Extract the (x, y) coordinate from the center of the cell holding the provided text.  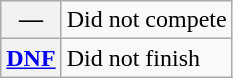
— (31, 20)
DNF (31, 58)
Did not compete (146, 20)
Did not finish (146, 58)
